Pinpoint the cell where the given text exists, returning its (x, y) midpoint coordinate. 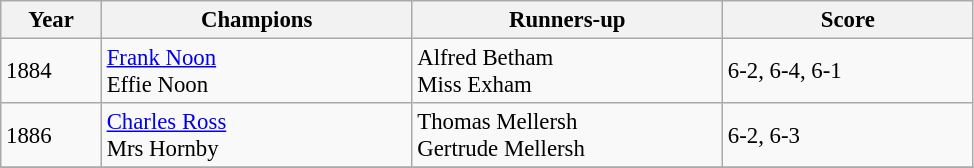
6-2, 6-3 (848, 136)
Score (848, 20)
Champions (256, 20)
Year (52, 20)
Frank Noon Effie Noon (256, 72)
Runners-up (568, 20)
6-2, 6-4, 6-1 (848, 72)
1884 (52, 72)
Charles Ross Mrs Hornby (256, 136)
Thomas Mellersh Gertrude Mellersh (568, 136)
Alfred Betham Miss Exham (568, 72)
1886 (52, 136)
